For the text-containing cell, return its midpoint in [X, Y] coordinate format. 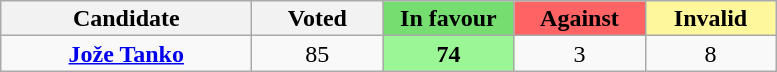
Candidate [126, 18]
8 [710, 54]
In favour [448, 18]
74 [448, 54]
Jože Tanko [126, 54]
Against [580, 18]
Voted [318, 18]
85 [318, 54]
3 [580, 54]
Invalid [710, 18]
